Output the [X, Y] coordinate of the center of the cell containing the given text.  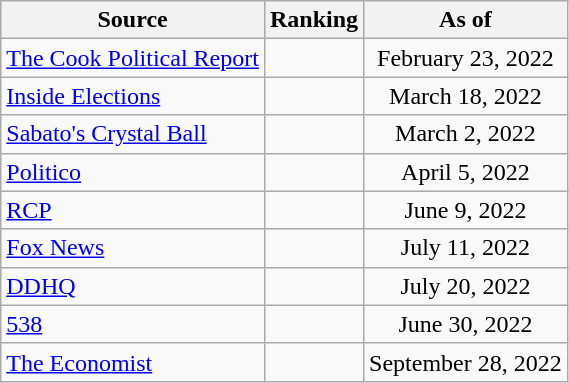
As of [466, 20]
The Cook Political Report [133, 58]
July 11, 2022 [466, 248]
Fox News [133, 248]
March 18, 2022 [466, 96]
538 [133, 324]
September 28, 2022 [466, 362]
Politico [133, 172]
Inside Elections [133, 96]
March 2, 2022 [466, 134]
April 5, 2022 [466, 172]
Source [133, 20]
Ranking [314, 20]
The Economist [133, 362]
June 30, 2022 [466, 324]
June 9, 2022 [466, 210]
July 20, 2022 [466, 286]
RCP [133, 210]
DDHQ [133, 286]
Sabato's Crystal Ball [133, 134]
February 23, 2022 [466, 58]
